Pinpoint the cell where the given text exists, returning its [x, y] midpoint coordinate. 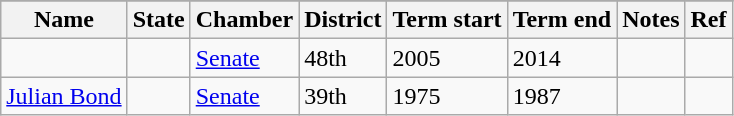
Name [64, 20]
48th [343, 58]
1975 [447, 96]
Term start [447, 20]
2014 [562, 58]
Julian Bond [64, 96]
District [343, 20]
2005 [447, 58]
Notes [651, 20]
Ref [708, 20]
Chamber [244, 20]
1987 [562, 96]
Term end [562, 20]
39th [343, 96]
State [158, 20]
